Scan for the cell matching the given text and deliver its (x, y) coordinate at center. 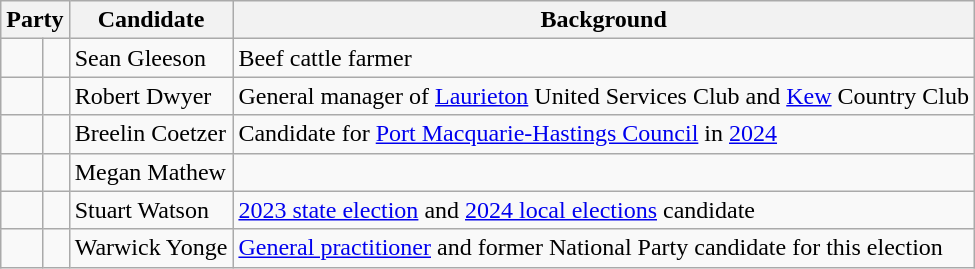
Candidate (151, 20)
Background (604, 20)
Breelin Coetzer (151, 134)
2023 state election and 2024 local elections candidate (604, 210)
Warwick Yonge (151, 248)
General practitioner and former National Party candidate for this election (604, 248)
Beef cattle farmer (604, 58)
Sean Gleeson (151, 58)
General manager of Laurieton United Services Club and Kew Country Club (604, 96)
Party (35, 20)
Megan Mathew (151, 172)
Robert Dwyer (151, 96)
Stuart Watson (151, 210)
Candidate for Port Macquarie-Hastings Council in 2024 (604, 134)
